Find where the given text appears and provide that cell's center as (X, Y) coordinate. 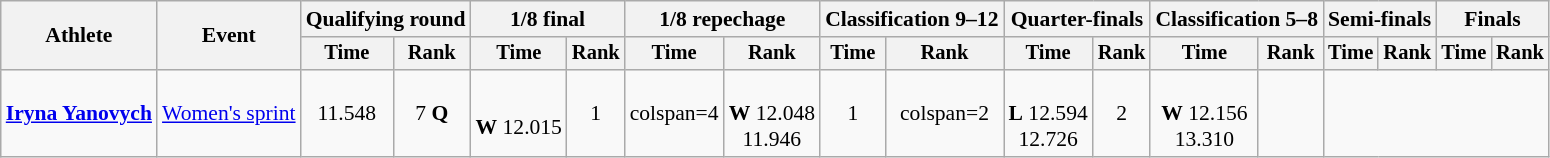
1/8 final (548, 19)
Finals (1492, 19)
2 (1122, 114)
W 12.15613.310 (1204, 114)
Event (229, 36)
1/8 repechage (723, 19)
colspan=4 (674, 114)
Qualifying round (386, 19)
Iryna Yanovych (79, 114)
Semi-finals (1380, 19)
Classification 9–12 (912, 19)
Quarter-finals (1078, 19)
7 Q (432, 114)
Classification 5–8 (1236, 19)
L 12.59412.726 (1048, 114)
11.548 (347, 114)
W 12.015 (519, 114)
Athlete (79, 36)
W 12.04811.946 (772, 114)
colspan=2 (944, 114)
Women's sprint (229, 114)
